Return [x, y] of the center of cell containing provided text 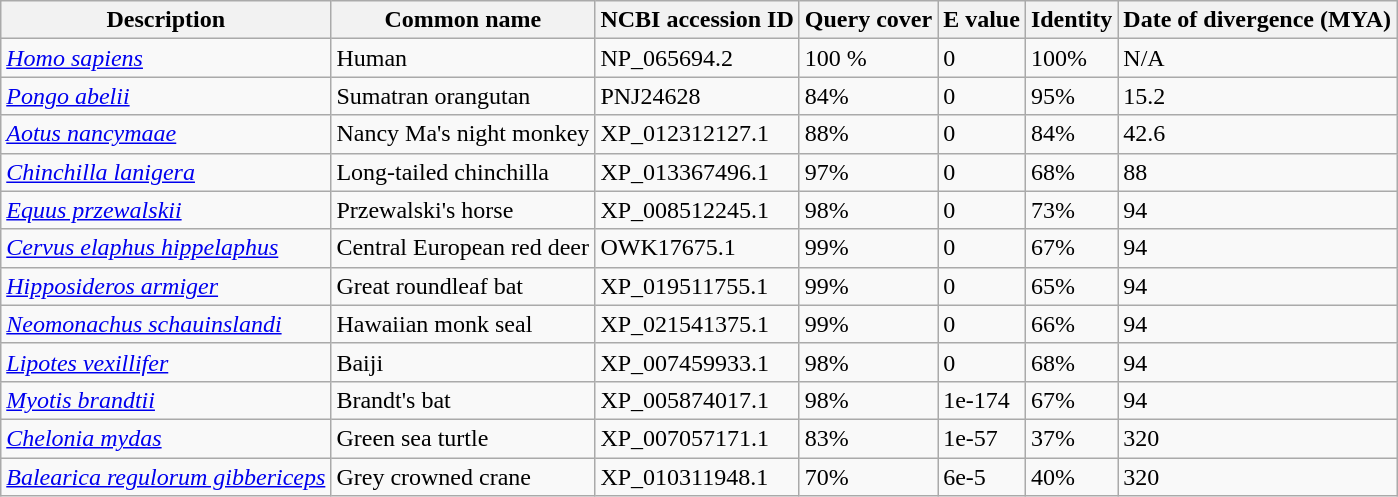
Balearica regulorum gibbericeps [166, 477]
Hipposideros armiger [166, 286]
73% [1071, 210]
Neomonachus schauinslandi [166, 324]
Central European red deer [463, 248]
N/A [1258, 58]
70% [868, 477]
Hawaiian monk seal [463, 324]
100 % [868, 58]
Identity [1071, 20]
Pongo abelii [166, 96]
88 [1258, 172]
Myotis brandtii [166, 400]
Sumatran orangutan [463, 96]
6e-5 [982, 477]
1e-174 [982, 400]
Grey crowned crane [463, 477]
Equus przewalskii [166, 210]
Description [166, 20]
NCBI accession ID [697, 20]
Chelonia mydas [166, 438]
XP_012312127.1 [697, 134]
83% [868, 438]
15.2 [1258, 96]
88% [868, 134]
42.6 [1258, 134]
Cervus elaphus hippelaphus [166, 248]
Lipotes vexillifer [166, 362]
E value [982, 20]
Homo sapiens [166, 58]
XP_007057171.1 [697, 438]
40% [1071, 477]
PNJ24628 [697, 96]
Date of divergence (MYA) [1258, 20]
Common name [463, 20]
Green sea turtle [463, 438]
1e-57 [982, 438]
NP_065694.2 [697, 58]
66% [1071, 324]
37% [1071, 438]
65% [1071, 286]
Great roundleaf bat [463, 286]
Human [463, 58]
XP_010311948.1 [697, 477]
XP_005874017.1 [697, 400]
Query cover [868, 20]
XP_013367496.1 [697, 172]
Chinchilla lanigera [166, 172]
Long-tailed chinchilla [463, 172]
100% [1071, 58]
XP_008512245.1 [697, 210]
97% [868, 172]
XP_019511755.1 [697, 286]
XP_021541375.1 [697, 324]
Nancy Ma's night monkey [463, 134]
Aotus nancymaae [166, 134]
Brandt's bat [463, 400]
Przewalski's horse [463, 210]
95% [1071, 96]
OWK17675.1 [697, 248]
XP_007459933.1 [697, 362]
Baiji [463, 362]
